Scan for the cell matching the given text and deliver its (x, y) coordinate at center. 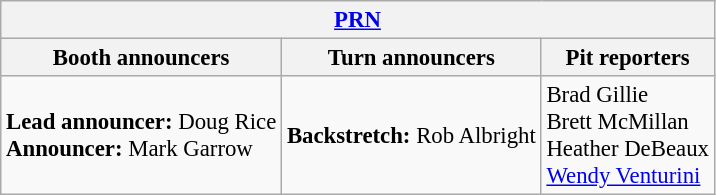
Backstretch: Rob Albright (412, 136)
Turn announcers (412, 58)
Lead announcer: Doug RiceAnnouncer: Mark Garrow (142, 136)
Booth announcers (142, 58)
PRN (358, 20)
Brad GillieBrett McMillanHeather DeBeauxWendy Venturini (628, 136)
Pit reporters (628, 58)
